Provide the (X, Y) coordinate of the cell's center where the given text is located.  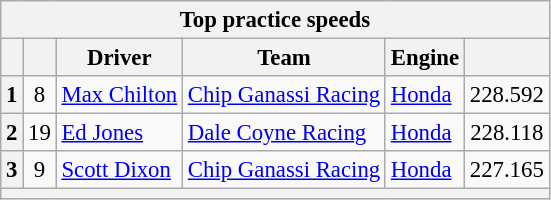
19 (40, 133)
Driver (119, 58)
228.118 (506, 133)
Dale Coyne Racing (284, 133)
Top practice speeds (275, 20)
Scott Dixon (119, 170)
Ed Jones (119, 133)
2 (12, 133)
228.592 (506, 95)
Max Chilton (119, 95)
3 (12, 170)
8 (40, 95)
227.165 (506, 170)
1 (12, 95)
Team (284, 58)
Engine (424, 58)
9 (40, 170)
